Search for the cell housing the specified text and yield its [x, y] center coordinate. 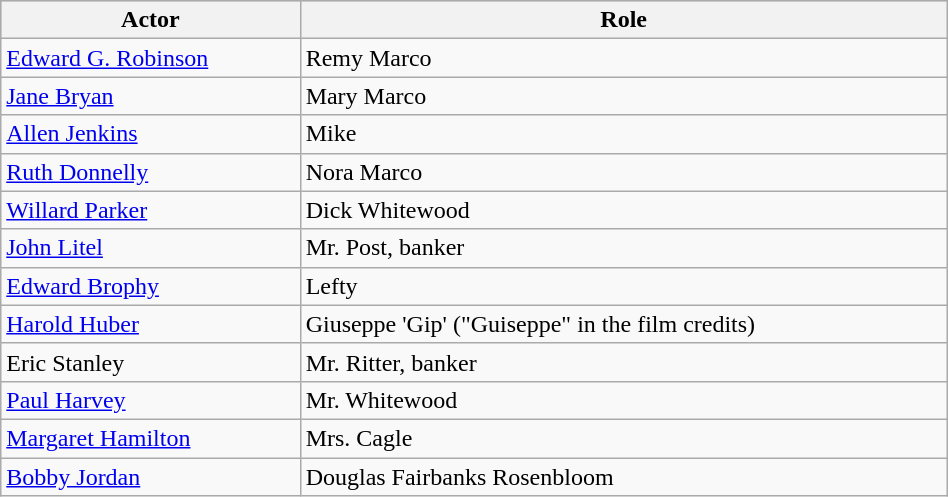
Mary Marco [624, 96]
Mr. Whitewood [624, 400]
Mr. Ritter, banker [624, 362]
Mr. Post, banker [624, 248]
Edward Brophy [150, 286]
Giuseppe 'Gip' ("Guiseppe" in the film credits) [624, 324]
Ruth Donnelly [150, 172]
Lefty [624, 286]
Role [624, 20]
Remy Marco [624, 58]
Dick Whitewood [624, 210]
Nora Marco [624, 172]
Jane Bryan [150, 96]
Paul Harvey [150, 400]
Willard Parker [150, 210]
Mrs. Cagle [624, 438]
Eric Stanley [150, 362]
Edward G. Robinson [150, 58]
Bobby Jordan [150, 477]
Douglas Fairbanks Rosenbloom [624, 477]
Actor [150, 20]
Margaret Hamilton [150, 438]
John Litel [150, 248]
Allen Jenkins [150, 134]
Harold Huber [150, 324]
Mike [624, 134]
